Scan for the cell matching the given text and deliver its (X, Y) coordinate at center. 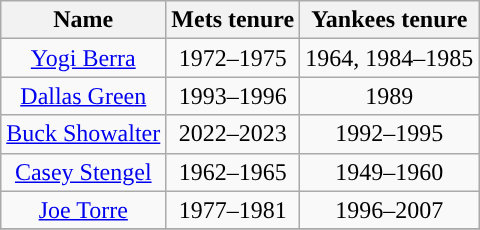
1989 (390, 96)
1993–1996 (233, 96)
Buck Showalter (84, 134)
Casey Stengel (84, 172)
Yogi Berra (84, 58)
1949–1960 (390, 172)
1964, 1984–1985 (390, 58)
1996–2007 (390, 210)
Dallas Green (84, 96)
2022–2023 (233, 134)
1977–1981 (233, 210)
1962–1965 (233, 172)
Mets tenure (233, 20)
Joe Torre (84, 210)
Yankees tenure (390, 20)
1992–1995 (390, 134)
Name (84, 20)
1972–1975 (233, 58)
